Return the [x, y] coordinate for the center point of the cell that contains the specified text.  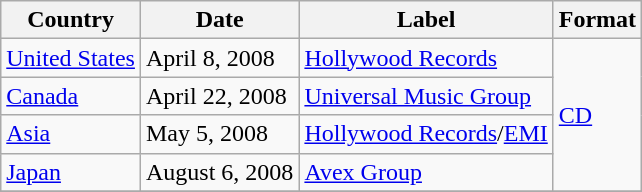
April 22, 2008 [219, 96]
Avex Group [426, 172]
Universal Music Group [426, 96]
United States [71, 58]
Hollywood Records [426, 58]
August 6, 2008 [219, 172]
Format [597, 20]
Date [219, 20]
Label [426, 20]
CD [597, 115]
Japan [71, 172]
Hollywood Records/EMI [426, 134]
Country [71, 20]
Canada [71, 96]
May 5, 2008 [219, 134]
April 8, 2008 [219, 58]
Asia [71, 134]
